Extract the [x, y] coordinate from the center of the cell holding the provided text.  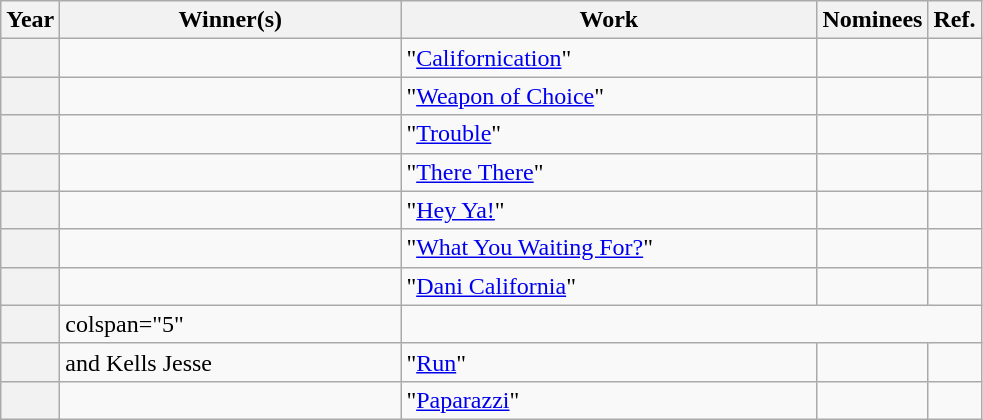
and Kells Jesse [230, 362]
colspan="5" [230, 324]
Nominees [872, 20]
"Trouble" [609, 134]
Work [609, 20]
"Hey Ya!" [609, 210]
"Weapon of Choice" [609, 96]
Winner(s) [230, 20]
"What You Waiting For?" [609, 248]
"Californication" [609, 58]
Ref. [954, 20]
"There There" [609, 172]
"Run" [609, 362]
"Paparazzi" [609, 400]
Year [30, 20]
"Dani California" [609, 286]
